Provide the (x, y) coordinate of the cell's center where the given text is located.  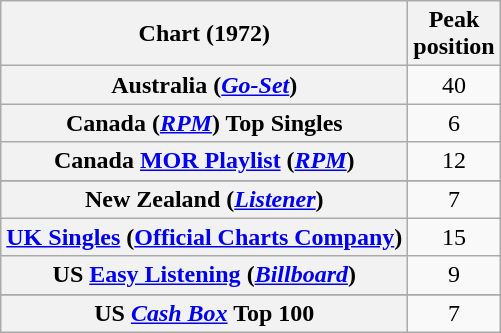
US Cash Box Top 100 (204, 313)
Australia (Go-Set) (204, 85)
Canada (RPM) Top Singles (204, 123)
UK Singles (Official Charts Company) (204, 237)
12 (454, 161)
New Zealand (Listener) (204, 199)
40 (454, 85)
Chart (1972) (204, 34)
Canada MOR Playlist (RPM) (204, 161)
Peakposition (454, 34)
6 (454, 123)
15 (454, 237)
US Easy Listening (Billboard) (204, 275)
9 (454, 275)
